For the text-containing cell, return its midpoint in (X, Y) coordinate format. 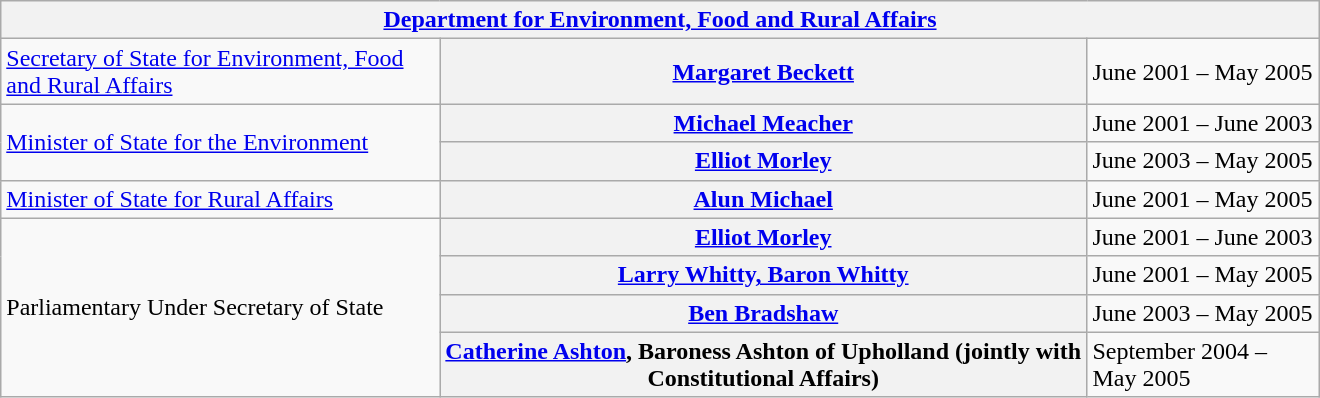
Margaret Beckett (764, 72)
Minister of State for the Environment (220, 142)
Catherine Ashton, Baroness Ashton of Upholland (jointly with Constitutional Affairs) (764, 364)
Ben Bradshaw (764, 313)
September 2004 – May 2005 (1203, 364)
Department for Environment, Food and Rural Affairs (660, 20)
Secretary of State for Environment, Food and Rural Affairs (220, 72)
Larry Whitty, Baron Whitty (764, 275)
Michael Meacher (764, 123)
Minister of State for Rural Affairs (220, 199)
Parliamentary Under Secretary of State (220, 308)
Alun Michael (764, 199)
